Determine the [x, y] coordinate at the center of the cell enclosing the given text.  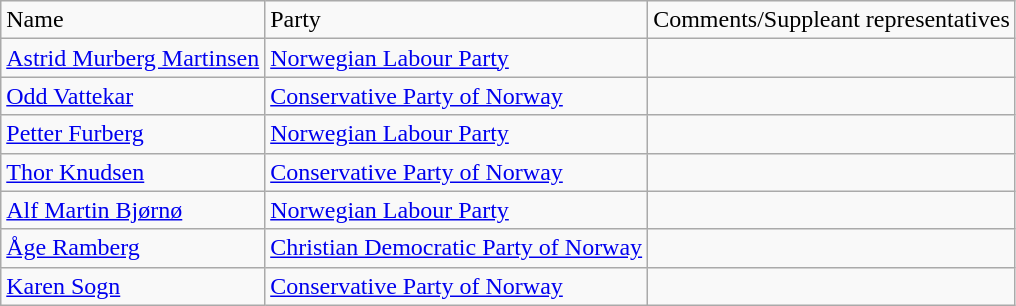
Astrid Murberg Martinsen [133, 58]
Alf Martin Bjørnø [133, 210]
Name [133, 20]
Petter Furberg [133, 134]
Karen Sogn [133, 286]
Åge Ramberg [133, 248]
Thor Knudsen [133, 172]
Christian Democratic Party of Norway [456, 248]
Comments/Suppleant representatives [832, 20]
Party [456, 20]
Odd Vattekar [133, 96]
